Find where the given text appears and provide that cell's center as [X, Y] coordinate. 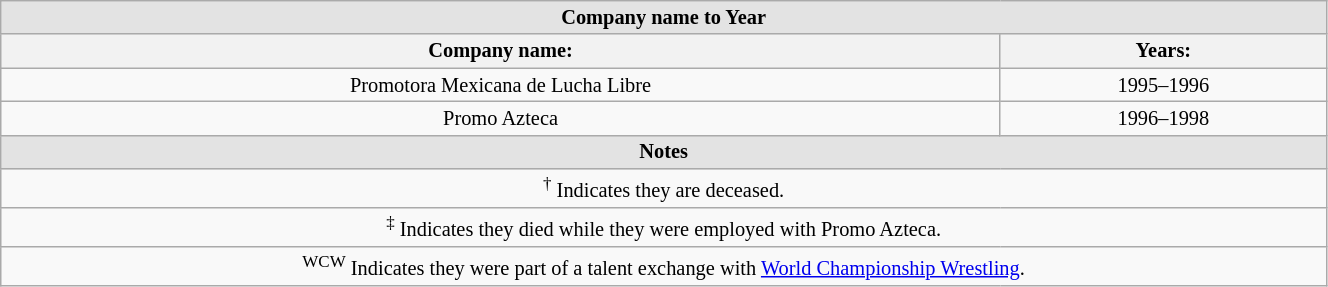
† Indicates they are deceased. [664, 188]
Company name to Year [664, 17]
1995–1996 [1163, 85]
Promotora Mexicana de Lucha Libre [501, 85]
‡ Indicates they died while they were employed with Promo Azteca. [664, 228]
Company name: [501, 51]
1996–1998 [1163, 118]
Years: [1163, 51]
Promo Azteca [501, 118]
WCW Indicates they were part of a talent exchange with World Championship Wrestling. [664, 266]
Notes [664, 152]
